Provide the [x, y] coordinate of the cell's center where the given text is located.  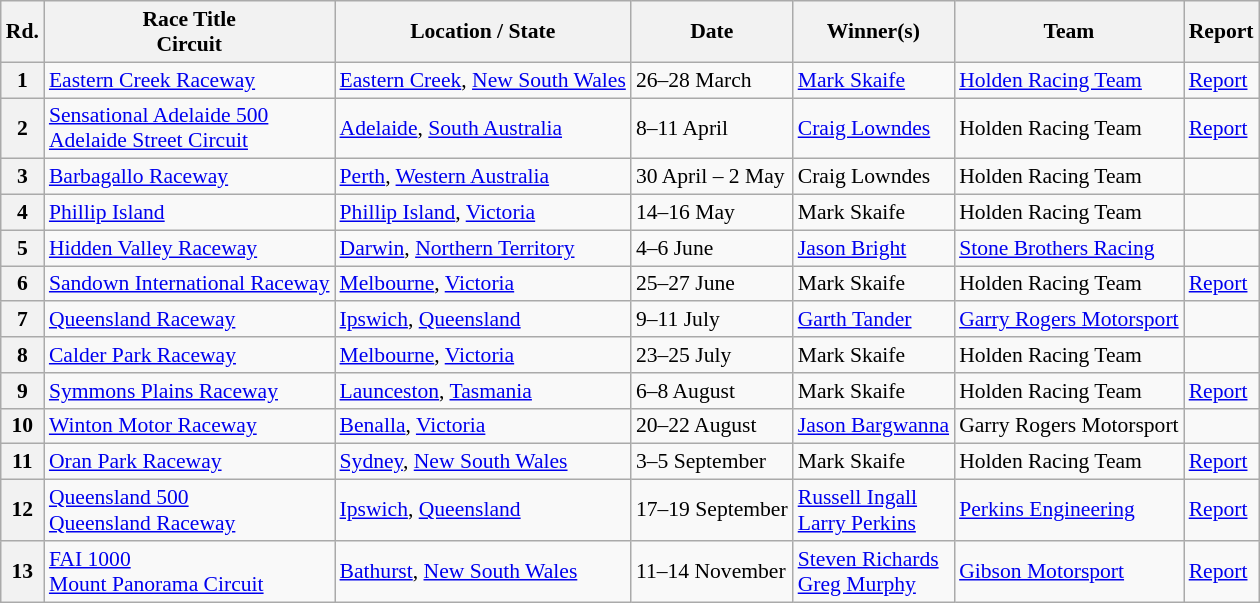
3 [22, 177]
8–11 April [712, 128]
12 [22, 510]
9–11 July [712, 320]
Gibson Motorsport [1069, 572]
20–22 August [712, 426]
Benalla, Victoria [483, 426]
Bathurst, New South Wales [483, 572]
Phillip Island, Victoria [483, 213]
Perkins Engineering [1069, 510]
25–27 June [712, 284]
Phillip Island [190, 213]
Stone Brothers Racing [1069, 248]
Date [712, 32]
Winner(s) [874, 32]
Barbagallo Raceway [190, 177]
Oran Park Raceway [190, 462]
4 [22, 213]
Russell IngallLarry Perkins [874, 510]
6 [22, 284]
2 [22, 128]
17–19 September [712, 510]
Eastern Creek Raceway [190, 80]
Calder Park Raceway [190, 355]
Eastern Creek, New South Wales [483, 80]
Symmons Plains Raceway [190, 391]
4–6 June [712, 248]
6–8 August [712, 391]
Winton Motor Raceway [190, 426]
Sydney, New South Wales [483, 462]
Launceston, Tasmania [483, 391]
Steven RichardsGreg Murphy [874, 572]
Garth Tander [874, 320]
13 [22, 572]
11–14 November [712, 572]
30 April – 2 May [712, 177]
7 [22, 320]
23–25 July [712, 355]
Race TitleCircuit [190, 32]
Adelaide, South Australia [483, 128]
1 [22, 80]
Jason Bright [874, 248]
14–16 May [712, 213]
Sandown International Raceway [190, 284]
26–28 March [712, 80]
Perth, Western Australia [483, 177]
11 [22, 462]
Darwin, Northern Territory [483, 248]
Sensational Adelaide 500 Adelaide Street Circuit [190, 128]
Queensland Raceway [190, 320]
5 [22, 248]
Location / State [483, 32]
9 [22, 391]
Queensland 500 Queensland Raceway [190, 510]
8 [22, 355]
Hidden Valley Raceway [190, 248]
Rd. [22, 32]
FAI 1000Mount Panorama Circuit [190, 572]
3–5 September [712, 462]
10 [22, 426]
Team [1069, 32]
Jason Bargwanna [874, 426]
